Extract the [X, Y] coordinate from the center of the cell holding the provided text.  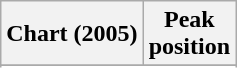
Peak position [189, 34]
Chart (2005) [72, 34]
